Output the [x, y] coordinate of the center of the cell containing the given text.  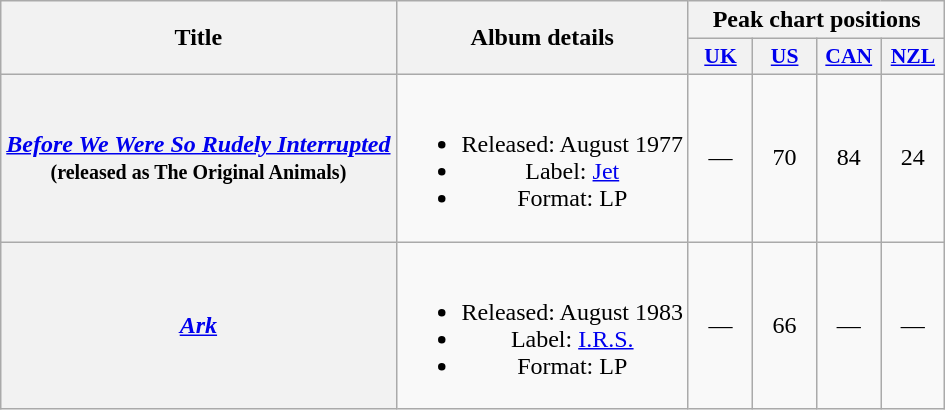
84 [849, 158]
Ark [198, 326]
NZL [913, 57]
US [785, 57]
24 [913, 158]
70 [785, 158]
Released: August 1977Label: JetFormat: LP [542, 158]
Peak chart positions [816, 20]
Album details [542, 38]
CAN [849, 57]
UK [720, 57]
Released: August 1983Label: I.R.S.Format: LP [542, 326]
66 [785, 326]
Title [198, 38]
Before We Were So Rudely Interrupted(released as The Original Animals) [198, 158]
